Search for the cell housing the specified text and yield its [x, y] center coordinate. 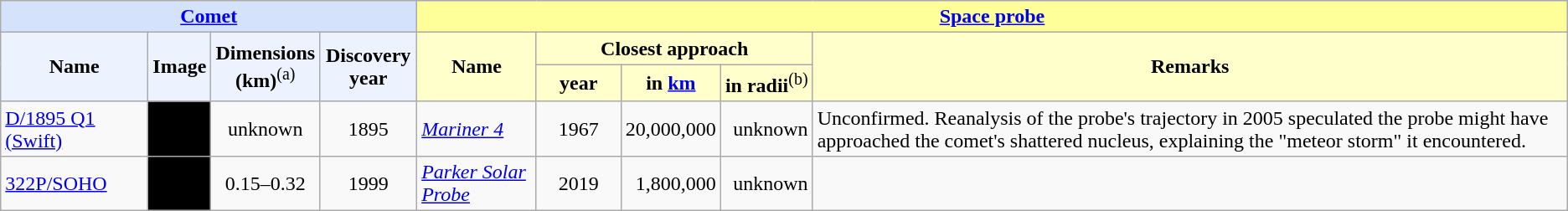
in km [670, 84]
Discoveryyear [369, 67]
0.15–0.32 [266, 183]
Image [179, 67]
in radii(b) [766, 84]
2019 [578, 183]
322P/SOHO [75, 183]
1999 [369, 183]
1895 [369, 129]
1967 [578, 129]
Closest approach [674, 49]
Comet [209, 17]
D/1895 Q1 (Swift) [75, 129]
Mariner 4 [477, 129]
20,000,000 [670, 129]
year [578, 84]
Remarks [1189, 67]
Parker Solar Probe [477, 183]
Space probe [993, 17]
1,800,000 [670, 183]
Dimensions(km)(a) [266, 67]
